Pinpoint the cell where the given text exists, returning its (X, Y) midpoint coordinate. 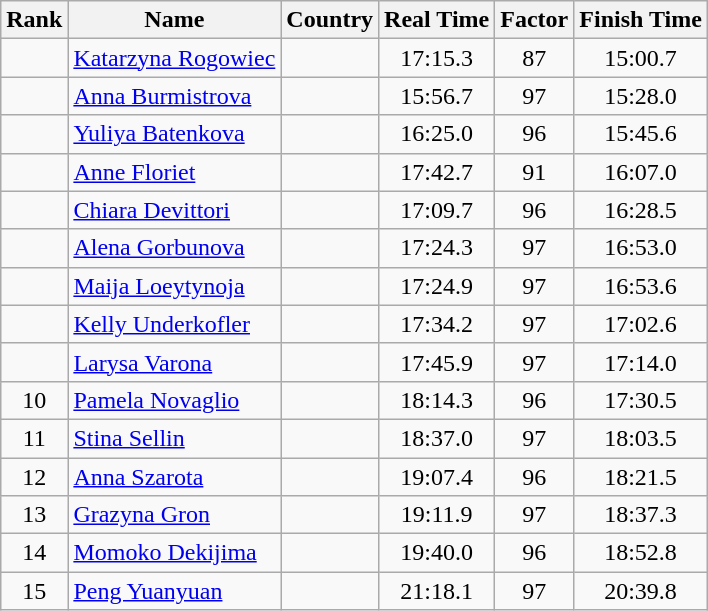
15:56.7 (437, 96)
17:24.9 (437, 286)
Real Time (437, 20)
87 (534, 58)
16:53.6 (641, 286)
18:37.0 (437, 438)
15:45.6 (641, 134)
18:03.5 (641, 438)
Stina Sellin (174, 438)
Pamela Novaglio (174, 400)
17:45.9 (437, 362)
18:14.3 (437, 400)
15:00.7 (641, 58)
14 (34, 553)
Peng Yuanyuan (174, 591)
18:52.8 (641, 553)
19:07.4 (437, 477)
17:02.6 (641, 324)
19:40.0 (437, 553)
15:28.0 (641, 96)
Kelly Underkofler (174, 324)
Rank (34, 20)
91 (534, 172)
Anne Floriet (174, 172)
17:14.0 (641, 362)
11 (34, 438)
17:09.7 (437, 210)
13 (34, 515)
12 (34, 477)
18:37.3 (641, 515)
20:39.8 (641, 591)
Katarzyna Rogowiec (174, 58)
Finish Time (641, 20)
Factor (534, 20)
17:24.3 (437, 248)
21:18.1 (437, 591)
16:25.0 (437, 134)
19:11.9 (437, 515)
15 (34, 591)
17:34.2 (437, 324)
16:28.5 (641, 210)
Grazyna Gron (174, 515)
Alena Gorbunova (174, 248)
Maija Loeytynoja (174, 286)
16:53.0 (641, 248)
Larysa Varona (174, 362)
17:30.5 (641, 400)
Anna Szarota (174, 477)
Momoko Dekijima (174, 553)
16:07.0 (641, 172)
Country (330, 20)
Anna Burmistrova (174, 96)
17:42.7 (437, 172)
Yuliya Batenkova (174, 134)
10 (34, 400)
Chiara Devittori (174, 210)
18:21.5 (641, 477)
Name (174, 20)
17:15.3 (437, 58)
